Return the [x, y] coordinate for the center point of the cell that contains the specified text.  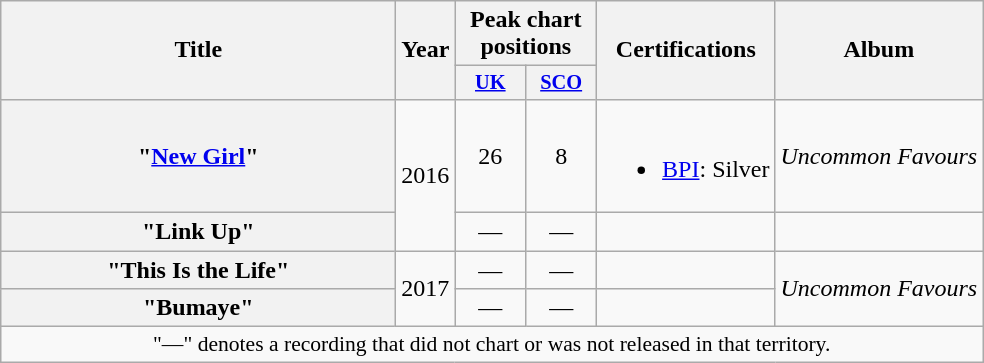
8 [562, 156]
Album [879, 50]
Year [426, 50]
SCO [562, 83]
BPI: Silver [686, 156]
Title [198, 50]
"—" denotes a recording that did not chart or was not released in that territory. [492, 345]
"Link Up" [198, 232]
UK [490, 83]
2016 [426, 174]
"New Girl" [198, 156]
2017 [426, 289]
Peak chart positions [526, 34]
26 [490, 156]
"This Is the Life" [198, 270]
"Bumaye" [198, 308]
Certifications [686, 50]
